Scan for the cell matching the given text and deliver its (x, y) coordinate at center. 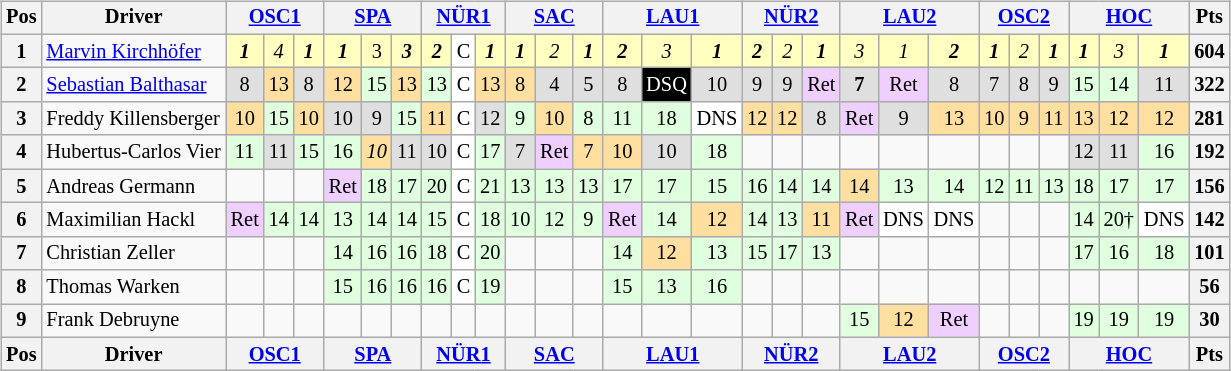
20† (1119, 220)
Freddy Killensberger (133, 119)
Sebastian Balthasar (133, 85)
Thomas Warken (133, 287)
Maximilian Hackl (133, 220)
30 (1209, 321)
192 (1209, 152)
156 (1209, 186)
322 (1209, 85)
Frank Debruyne (133, 321)
56 (1209, 287)
Marvin Kirchhöfer (133, 51)
604 (1209, 51)
DSQ (666, 85)
Hubertus-Carlos Vier (133, 152)
142 (1209, 220)
21 (490, 186)
Andreas Germann (133, 186)
Christian Zeller (133, 253)
281 (1209, 119)
6 (21, 220)
101 (1209, 253)
